From the cell containing the given text, extract its center point as [x, y] coordinate. 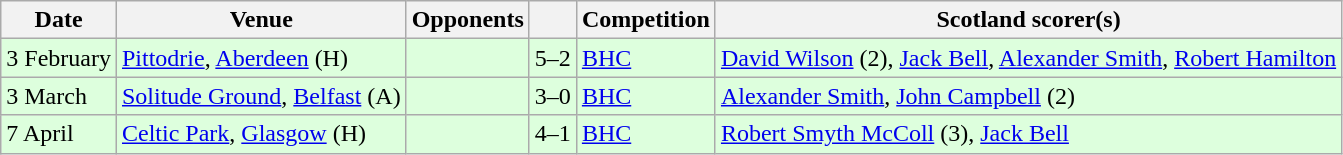
Celtic Park, Glasgow (H) [261, 134]
Robert Smyth McColl (3), Jack Bell [1028, 134]
Scotland scorer(s) [1028, 20]
Competition [646, 20]
David Wilson (2), Jack Bell, Alexander Smith, Robert Hamilton [1028, 58]
3–0 [552, 96]
Venue [261, 20]
7 April [59, 134]
Alexander Smith, John Campbell (2) [1028, 96]
3 February [59, 58]
5–2 [552, 58]
Pittodrie, Aberdeen (H) [261, 58]
Date [59, 20]
3 March [59, 96]
Opponents [468, 20]
4–1 [552, 134]
Solitude Ground, Belfast (A) [261, 96]
